Locate the cell with the specified text and output its (x, y) center coordinate. 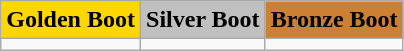
Golden Boot (71, 20)
Bronze Boot (334, 20)
Silver Boot (204, 20)
